Return the [X, Y] coordinate for the center point of the cell that contains the specified text.  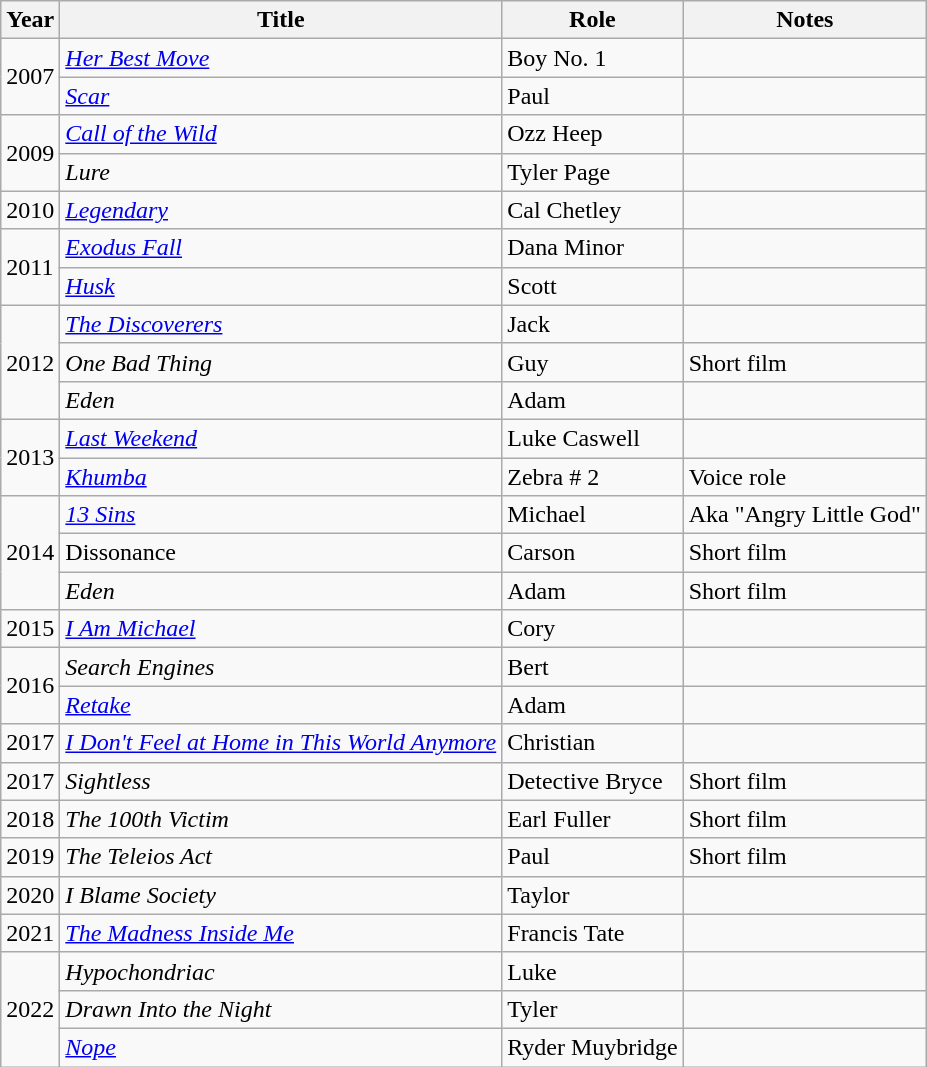
Tyler [592, 1009]
2011 [30, 267]
2018 [30, 819]
Year [30, 20]
Ryder Muybridge [592, 1047]
Legendary [281, 210]
2015 [30, 629]
Carson [592, 553]
2016 [30, 686]
Retake [281, 705]
Luke Caswell [592, 438]
Bert [592, 667]
Luke [592, 971]
13 Sins [281, 515]
2019 [30, 857]
2020 [30, 895]
Guy [592, 362]
Christian [592, 743]
Scar [281, 96]
I Blame Society [281, 895]
Notes [804, 20]
I Don't Feel at Home in This World Anymore [281, 743]
Hypochondriac [281, 971]
Aka "Angry Little God" [804, 515]
2014 [30, 553]
Dissonance [281, 553]
Search Engines [281, 667]
Title [281, 20]
Ozz Heep [592, 134]
Exodus Fall [281, 248]
Tyler Page [592, 172]
One Bad Thing [281, 362]
The 100th Victim [281, 819]
Michael [592, 515]
The Teleios Act [281, 857]
Last Weekend [281, 438]
The Discoverers [281, 324]
Earl Fuller [592, 819]
2012 [30, 362]
Her Best Move [281, 58]
Role [592, 20]
The Madness Inside Me [281, 933]
Voice role [804, 477]
Francis Tate [592, 933]
2021 [30, 933]
Zebra # 2 [592, 477]
Jack [592, 324]
Dana Minor [592, 248]
2022 [30, 1009]
2009 [30, 153]
I Am Michael [281, 629]
Boy No. 1 [592, 58]
Sightless [281, 781]
2007 [30, 77]
Drawn Into the Night [281, 1009]
2010 [30, 210]
Lure [281, 172]
Cal Chetley [592, 210]
Khumba [281, 477]
Husk [281, 286]
Taylor [592, 895]
Call of the Wild [281, 134]
Detective Bryce [592, 781]
Nope [281, 1047]
2013 [30, 457]
Cory [592, 629]
Scott [592, 286]
